Find where the given text appears and provide that cell's center as (X, Y) coordinate. 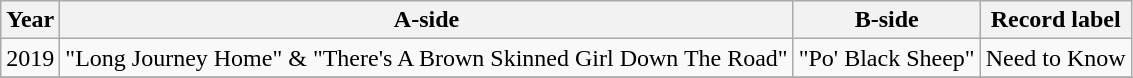
B-side (886, 20)
Need to Know (1056, 58)
"Po' Black Sheep" (886, 58)
"Long Journey Home" & "There's A Brown Skinned Girl Down The Road" (426, 58)
A-side (426, 20)
Record label (1056, 20)
2019 (30, 58)
Year (30, 20)
